For the text-containing cell, return its midpoint in [x, y] coordinate format. 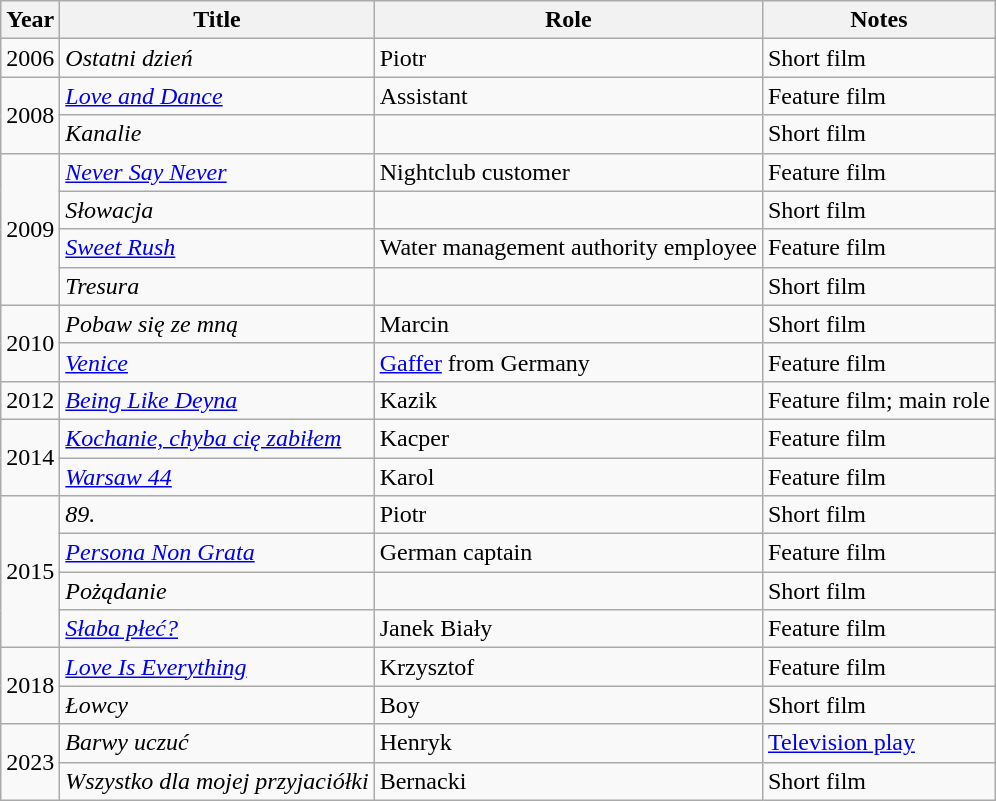
Feature film; main role [878, 400]
Wszystko dla mojej przyjaciółki [217, 781]
Krzysztof [568, 667]
Water management authority employee [568, 248]
2015 [30, 572]
Being Like Deyna [217, 400]
Kanalie [217, 134]
Pobaw się ze mną [217, 324]
Kacper [568, 438]
2012 [30, 400]
Television play [878, 743]
Never Say Never [217, 172]
Kazik [568, 400]
Notes [878, 20]
Sweet Rush [217, 248]
Henryk [568, 743]
Ostatni dzień [217, 58]
Słaba płeć? [217, 629]
Role [568, 20]
2006 [30, 58]
2014 [30, 457]
2009 [30, 229]
Nightclub customer [568, 172]
2018 [30, 686]
Janek Biały [568, 629]
Boy [568, 705]
Marcin [568, 324]
2023 [30, 762]
German captain [568, 553]
89. [217, 515]
Pożądanie [217, 591]
Persona Non Grata [217, 553]
Łowcy [217, 705]
Słowacja [217, 210]
2010 [30, 343]
Kochanie, chyba cię zabiłem [217, 438]
Year [30, 20]
Tresura [217, 286]
Karol [568, 477]
Love Is Everything [217, 667]
Gaffer from Germany [568, 362]
Assistant [568, 96]
2008 [30, 115]
Barwy uczuć [217, 743]
Title [217, 20]
Love and Dance [217, 96]
Warsaw 44 [217, 477]
Bernacki [568, 781]
Venice [217, 362]
